Search for the cell housing the specified text and yield its [X, Y] center coordinate. 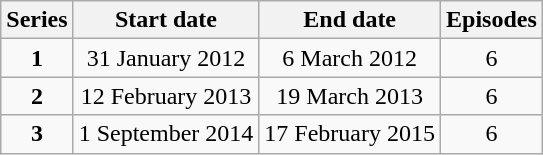
End date [350, 20]
3 [37, 134]
19 March 2013 [350, 96]
6 March 2012 [350, 58]
1 [37, 58]
Series [37, 20]
Episodes [492, 20]
1 September 2014 [166, 134]
Start date [166, 20]
12 February 2013 [166, 96]
17 February 2015 [350, 134]
31 January 2012 [166, 58]
2 [37, 96]
